Search for the cell housing the specified text and yield its [X, Y] center coordinate. 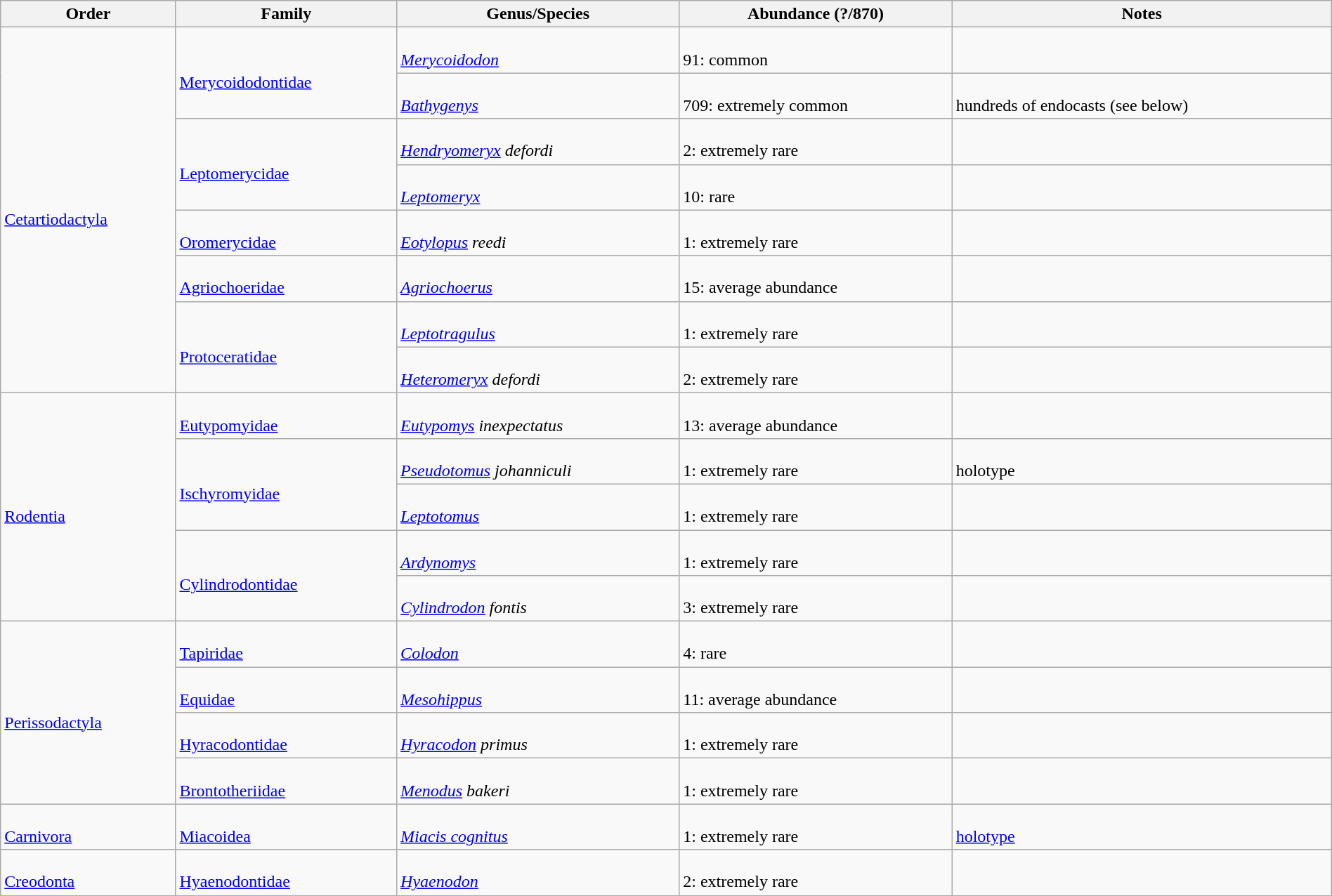
Leptotragulus [538, 324]
Tapiridae [287, 645]
Family [287, 14]
Creodonta [89, 872]
Cylindrodon fontis [538, 598]
Ardynomys [538, 552]
Miacis cognitus [538, 827]
91: common [816, 51]
Colodon [538, 645]
Menodus bakeri [538, 781]
Hyaenodon [538, 872]
Eutypomyidae [287, 416]
Hyaenodontidae [287, 872]
11: average abundance [816, 690]
Leptotomus [538, 507]
Agriochoerus [538, 278]
3: extremely rare [816, 598]
Carnivora [89, 827]
Hyracodontidae [287, 736]
Notes [1142, 14]
Cylindrodontidae [287, 575]
Merycoidodon [538, 51]
15: average abundance [816, 278]
Protoceratidae [287, 347]
Eutypomys inexpectatus [538, 416]
Ischyromyidae [287, 484]
Bathygenys [538, 95]
Equidae [287, 690]
Agriochoeridae [287, 278]
709: extremely common [816, 95]
Merycoidodontidae [287, 73]
Hendryomeryx defordi [538, 142]
Abundance (?/870) [816, 14]
13: average abundance [816, 416]
4: rare [816, 645]
Eotylopus reedi [538, 233]
Hyracodon primus [538, 736]
Leptomerycidae [287, 164]
Brontotheriidae [287, 781]
hundreds of endocasts (see below) [1142, 95]
Leptomeryx [538, 187]
Rodentia [89, 507]
Genus/Species [538, 14]
Miacoidea [287, 827]
Pseudotomus johanniculi [538, 461]
Order [89, 14]
Oromerycidae [287, 233]
Mesohippus [538, 690]
10: rare [816, 187]
Heteromeryx defordi [538, 369]
Perissodactyla [89, 713]
Cetartiodactyla [89, 210]
